Search for the cell housing the specified text and yield its [x, y] center coordinate. 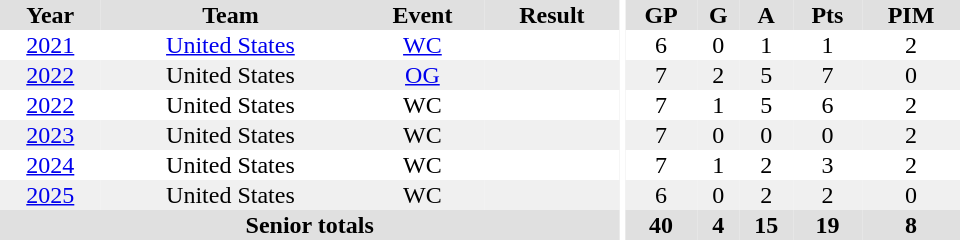
4 [718, 225]
A [766, 15]
2024 [50, 165]
40 [661, 225]
Team [231, 15]
Pts [828, 15]
Year [50, 15]
PIM [911, 15]
OG [422, 75]
2023 [50, 135]
Result [552, 15]
2025 [50, 195]
GP [661, 15]
Senior totals [310, 225]
G [718, 15]
2021 [50, 45]
19 [828, 225]
3 [828, 165]
15 [766, 225]
Event [422, 15]
8 [911, 225]
